Return [X, Y] of the center of cell containing provided text 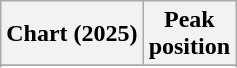
Peakposition [189, 34]
Chart (2025) [72, 34]
